Determine the [X, Y] coordinate at the center of the cell enclosing the given text.  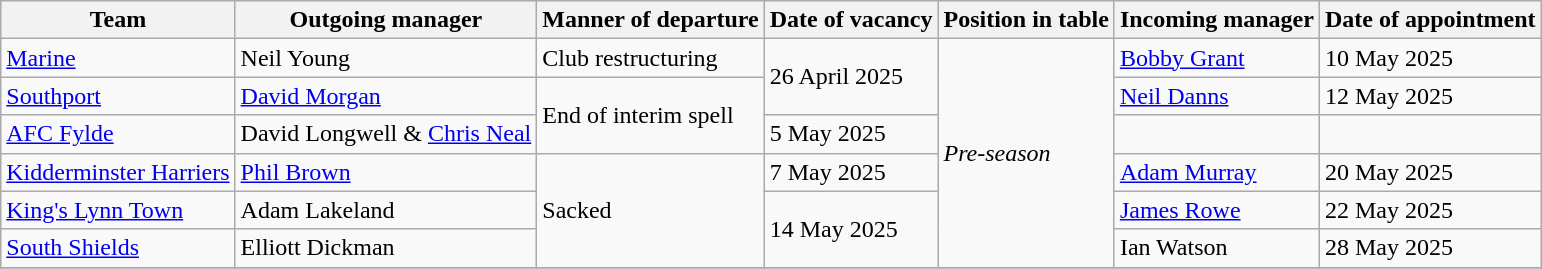
20 May 2025 [1430, 172]
James Rowe [1216, 210]
Club restructuring [650, 58]
Kidderminster Harriers [118, 172]
Position in table [1026, 20]
Elliott Dickman [386, 248]
South Shields [118, 248]
22 May 2025 [1430, 210]
Pre-season [1026, 153]
David Longwell & Chris Neal [386, 134]
Phil Brown [386, 172]
Date of vacancy [851, 20]
David Morgan [386, 96]
Southport [118, 96]
14 May 2025 [851, 229]
End of interim spell [650, 115]
7 May 2025 [851, 172]
Ian Watson [1216, 248]
Neil Young [386, 58]
Manner of departure [650, 20]
5 May 2025 [851, 134]
12 May 2025 [1430, 96]
Team [118, 20]
28 May 2025 [1430, 248]
Neil Danns [1216, 96]
Incoming manager [1216, 20]
26 April 2025 [851, 77]
10 May 2025 [1430, 58]
Adam Lakeland [386, 210]
Adam Murray [1216, 172]
Date of appointment [1430, 20]
King's Lynn Town [118, 210]
Sacked [650, 210]
Bobby Grant [1216, 58]
Outgoing manager [386, 20]
AFC Fylde [118, 134]
Marine [118, 58]
